Search for the cell housing the specified text and yield its (x, y) center coordinate. 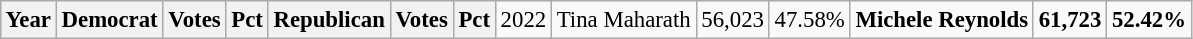
Democrat (110, 20)
Republican (329, 20)
Michele Reynolds (942, 20)
Tina Maharath (624, 20)
56,023 (732, 20)
47.58% (810, 20)
Year (28, 20)
61,723 (1070, 20)
2022 (523, 20)
52.42% (1150, 20)
